From the cell containing the given text, extract its center point as [x, y] coordinate. 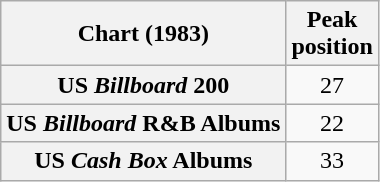
US Billboard 200 [144, 85]
Chart (1983) [144, 34]
22 [332, 123]
33 [332, 161]
27 [332, 85]
Peakposition [332, 34]
US Cash Box Albums [144, 161]
US Billboard R&B Albums [144, 123]
